Search for the cell housing the specified text and yield its [X, Y] center coordinate. 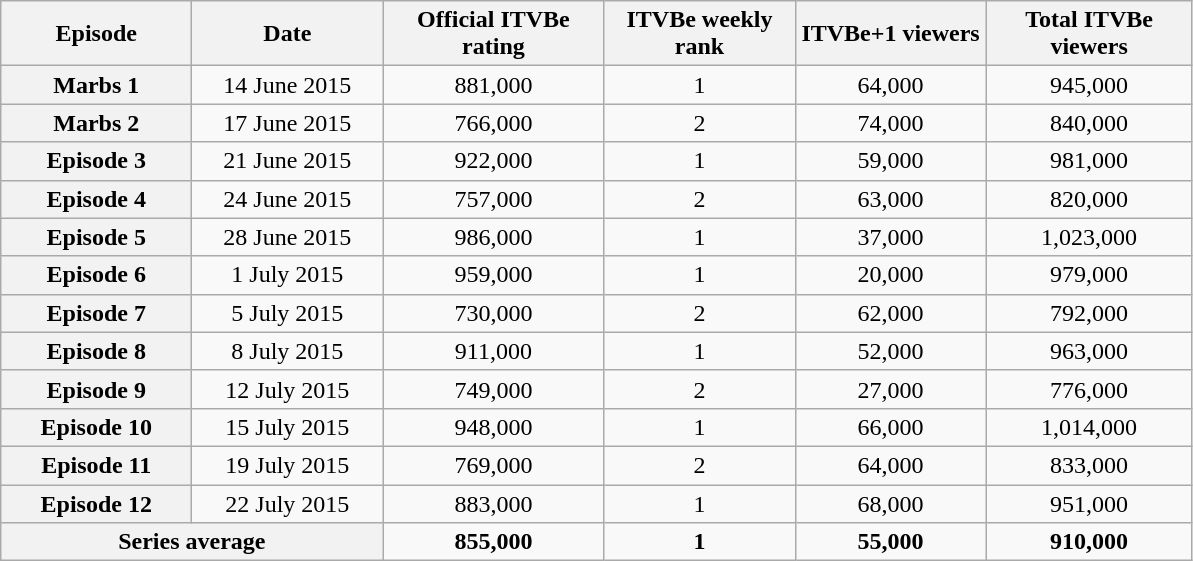
22 July 2015 [288, 503]
63,000 [890, 199]
ITVBe weekly rank [700, 34]
1 July 2015 [288, 275]
20,000 [890, 275]
945,000 [1089, 85]
55,000 [890, 542]
Marbs 1 [96, 85]
Episode 10 [96, 427]
59,000 [890, 161]
986,000 [494, 237]
21 June 2015 [288, 161]
883,000 [494, 503]
910,000 [1089, 542]
74,000 [890, 123]
19 July 2015 [288, 465]
8 July 2015 [288, 351]
Episode 3 [96, 161]
12 July 2015 [288, 389]
963,000 [1089, 351]
776,000 [1089, 389]
749,000 [494, 389]
Episode 5 [96, 237]
27,000 [890, 389]
5 July 2015 [288, 313]
14 June 2015 [288, 85]
948,000 [494, 427]
Episode 11 [96, 465]
766,000 [494, 123]
Total ITVBe viewers [1089, 34]
Episode 7 [96, 313]
757,000 [494, 199]
792,000 [1089, 313]
37,000 [890, 237]
Date [288, 34]
66,000 [890, 427]
Episode 4 [96, 199]
922,000 [494, 161]
24 June 2015 [288, 199]
881,000 [494, 85]
Episode [96, 34]
Episode 8 [96, 351]
951,000 [1089, 503]
981,000 [1089, 161]
820,000 [1089, 199]
62,000 [890, 313]
ITVBe+1 viewers [890, 34]
17 June 2015 [288, 123]
855,000 [494, 542]
Episode 12 [96, 503]
840,000 [1089, 123]
52,000 [890, 351]
959,000 [494, 275]
833,000 [1089, 465]
911,000 [494, 351]
15 July 2015 [288, 427]
Marbs 2 [96, 123]
Series average [192, 542]
730,000 [494, 313]
979,000 [1089, 275]
Episode 9 [96, 389]
Episode 6 [96, 275]
28 June 2015 [288, 237]
1,014,000 [1089, 427]
Official ITVBe rating [494, 34]
1,023,000 [1089, 237]
68,000 [890, 503]
769,000 [494, 465]
